For the text-containing cell, return its midpoint in [x, y] coordinate format. 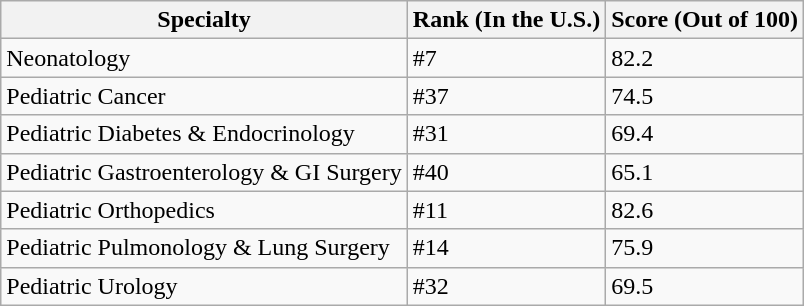
Pediatric Cancer [204, 96]
#7 [506, 58]
82.2 [705, 58]
74.5 [705, 96]
Pediatric Urology [204, 286]
#31 [506, 134]
Pediatric Diabetes & Endocrinology [204, 134]
Score (Out of 100) [705, 20]
65.1 [705, 172]
75.9 [705, 248]
#14 [506, 248]
69.5 [705, 286]
#11 [506, 210]
Pediatric Gastroenterology & GI Surgery [204, 172]
#40 [506, 172]
Rank (In the U.S.) [506, 20]
Pediatric Pulmonology & Lung Surgery [204, 248]
69.4 [705, 134]
Specialty [204, 20]
#37 [506, 96]
82.6 [705, 210]
Neonatology [204, 58]
#32 [506, 286]
Pediatric Orthopedics [204, 210]
